Provide the (x, y) coordinate of the cell's center where the given text is located.  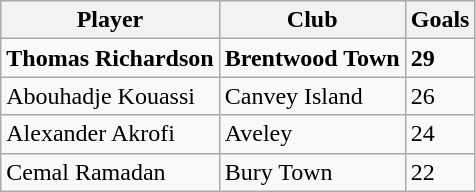
Alexander Akrofi (110, 134)
24 (440, 134)
Brentwood Town (312, 58)
26 (440, 96)
Player (110, 20)
Goals (440, 20)
Canvey Island (312, 96)
Thomas Richardson (110, 58)
Aveley (312, 134)
Club (312, 20)
22 (440, 172)
Cemal Ramadan (110, 172)
29 (440, 58)
Bury Town (312, 172)
Abouhadje Kouassi (110, 96)
